Detect which cell encompasses the target text, then output its (x, y) center coordinate. 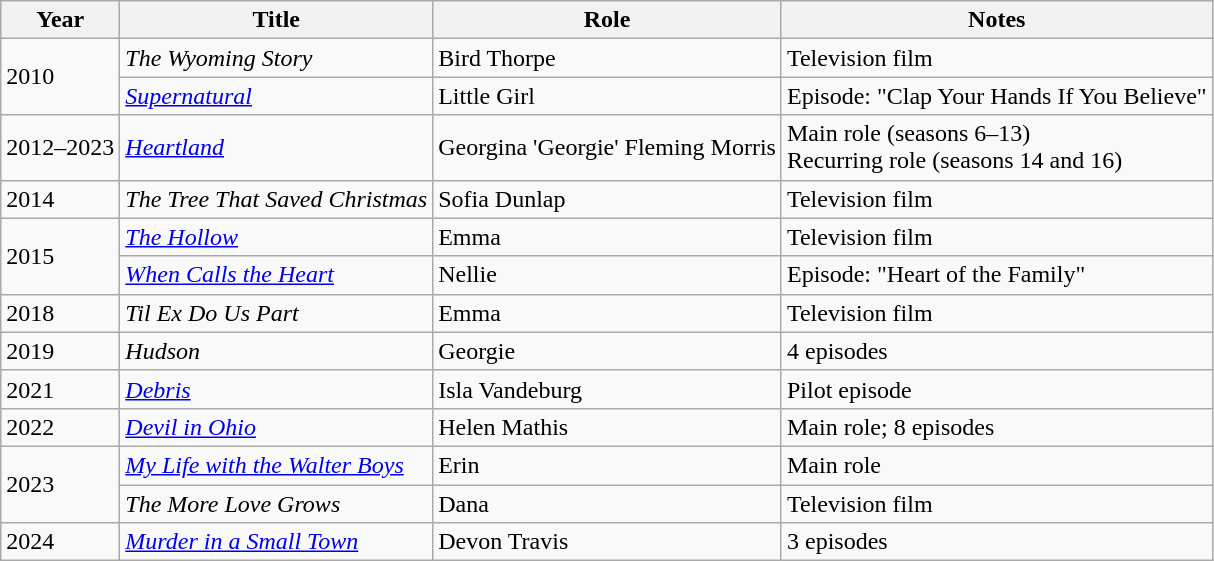
Notes (996, 20)
Helen Mathis (608, 427)
Heartland (276, 148)
Bird Thorpe (608, 58)
2015 (60, 256)
Murder in a Small Town (276, 542)
Til Ex Do Us Part (276, 313)
Georgie (608, 351)
The Tree That Saved Christmas (276, 199)
When Calls the Heart (276, 275)
Title (276, 20)
2018 (60, 313)
Main role (996, 465)
Episode: "Clap Your Hands If You Believe" (996, 96)
3 episodes (996, 542)
Georgina 'Georgie' Fleming Morris (608, 148)
2010 (60, 77)
The Wyoming Story (276, 58)
Main role (seasons 6–13)Recurring role (seasons 14 and 16) (996, 148)
Pilot episode (996, 389)
Hudson (276, 351)
The Hollow (276, 237)
Isla Vandeburg (608, 389)
Supernatural (276, 96)
2022 (60, 427)
2024 (60, 542)
The More Love Grows (276, 503)
Sofia Dunlap (608, 199)
Main role; 8 episodes (996, 427)
Debris (276, 389)
Role (608, 20)
Year (60, 20)
Dana (608, 503)
Erin (608, 465)
Devil in Ohio (276, 427)
2012–2023 (60, 148)
Episode: "Heart of the Family" (996, 275)
2014 (60, 199)
2023 (60, 484)
2019 (60, 351)
My Life with the Walter Boys (276, 465)
Little Girl (608, 96)
Nellie (608, 275)
4 episodes (996, 351)
2021 (60, 389)
Devon Travis (608, 542)
